Find where the given text appears and provide that cell's center as [X, Y] coordinate. 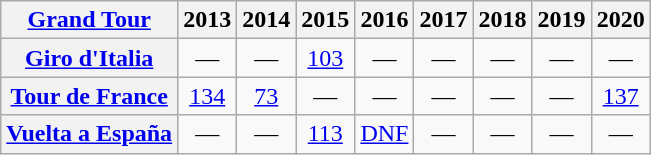
Grand Tour [90, 20]
2018 [502, 20]
2014 [266, 20]
2013 [208, 20]
2017 [444, 20]
DNF [384, 134]
113 [326, 134]
134 [208, 96]
Tour de France [90, 96]
Vuelta a España [90, 134]
137 [620, 96]
2020 [620, 20]
73 [266, 96]
103 [326, 58]
Giro d'Italia [90, 58]
2016 [384, 20]
2015 [326, 20]
2019 [562, 20]
